Identify which cell holds the provided text, then report its (X, Y) central coordinate. 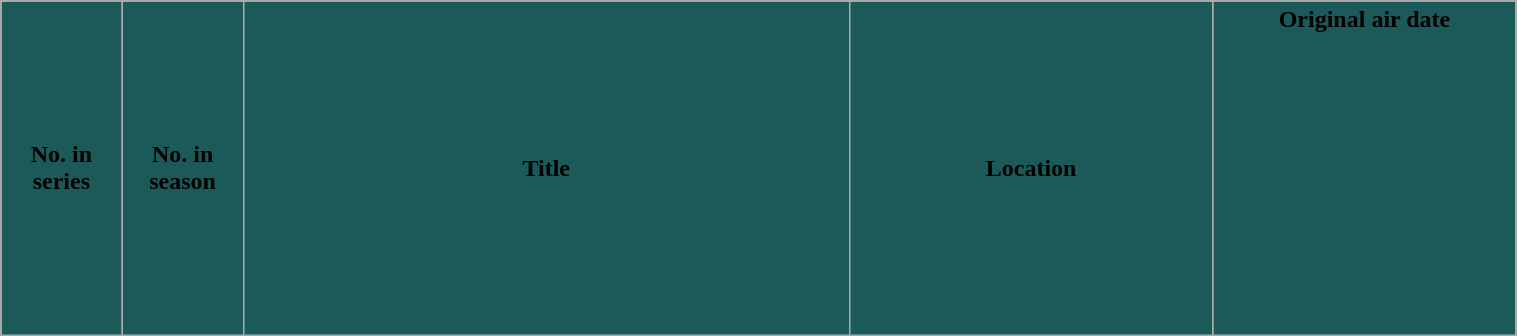
Title (546, 168)
No. inseason (182, 168)
Location (1031, 168)
Original air date (1364, 168)
No. inseries (62, 168)
